Find where the given text appears and provide that cell's center as [x, y] coordinate. 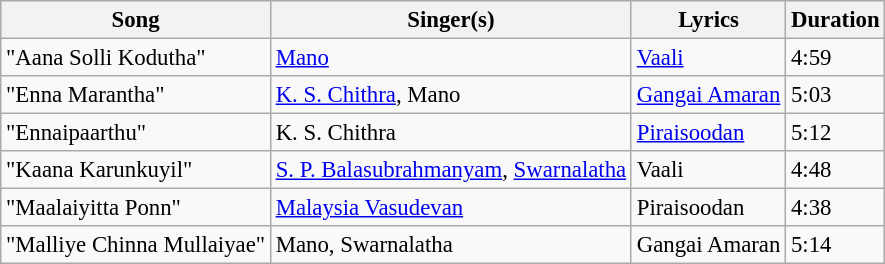
4:48 [836, 170]
"Malliye Chinna Mullaiyae" [136, 245]
Mano, Swarnalatha [450, 245]
4:38 [836, 208]
K. S. Chithra, Mano [450, 95]
Song [136, 20]
Malaysia Vasudevan [450, 208]
"Kaana Karunkuyil" [136, 170]
5:12 [836, 133]
"Ennaipaarthu" [136, 133]
Lyrics [708, 20]
"Maalaiyitta Ponn" [136, 208]
"Aana Solli Kodutha" [136, 58]
Singer(s) [450, 20]
"Enna Marantha" [136, 95]
5:03 [836, 95]
Duration [836, 20]
S. P. Balasubrahmanyam, Swarnalatha [450, 170]
Mano [450, 58]
4:59 [836, 58]
K. S. Chithra [450, 133]
5:14 [836, 245]
